Provide the [x, y] coordinate of the cell's center where the given text is located.  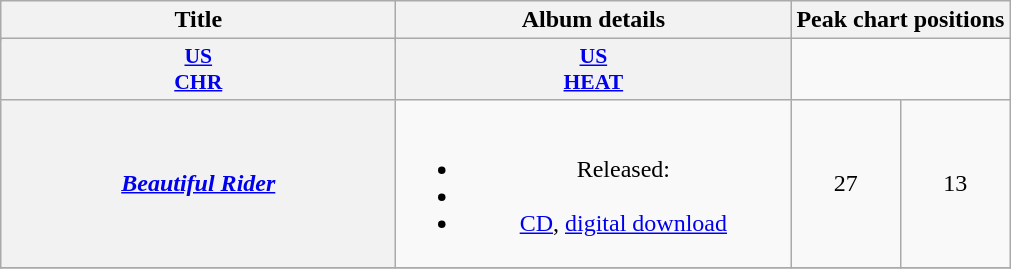
Title [198, 20]
13 [955, 184]
USHEAT [594, 70]
27 [846, 184]
Beautiful Rider [198, 184]
Peak chart positions [900, 20]
USCHR [198, 70]
Released: CD, digital download [594, 184]
Album details [594, 20]
